Determine the (x, y) coordinate at the center of the cell enclosing the given text.  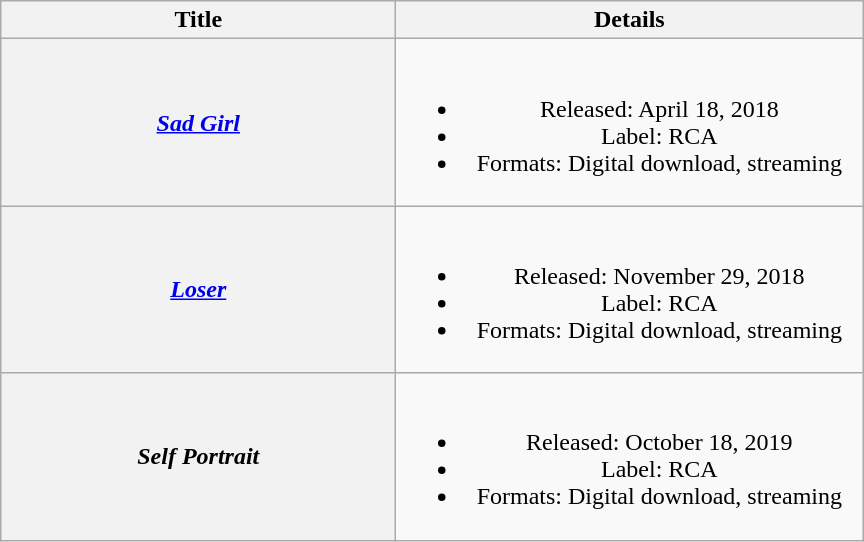
Sad Girl (198, 122)
Released: April 18, 2018Label: RCAFormats: Digital download, streaming (630, 122)
Loser (198, 290)
Title (198, 20)
Details (630, 20)
Released: October 18, 2019Label: RCAFormats: Digital download, streaming (630, 456)
Released: November 29, 2018Label: RCAFormats: Digital download, streaming (630, 290)
Self Portrait (198, 456)
